Scan for the cell matching the given text and deliver its (X, Y) coordinate at center. 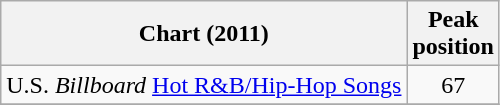
Chart (2011) (204, 34)
67 (453, 85)
U.S. Billboard Hot R&B/Hip-Hop Songs (204, 85)
Peakposition (453, 34)
